Identify which cell holds the provided text, then report its (X, Y) central coordinate. 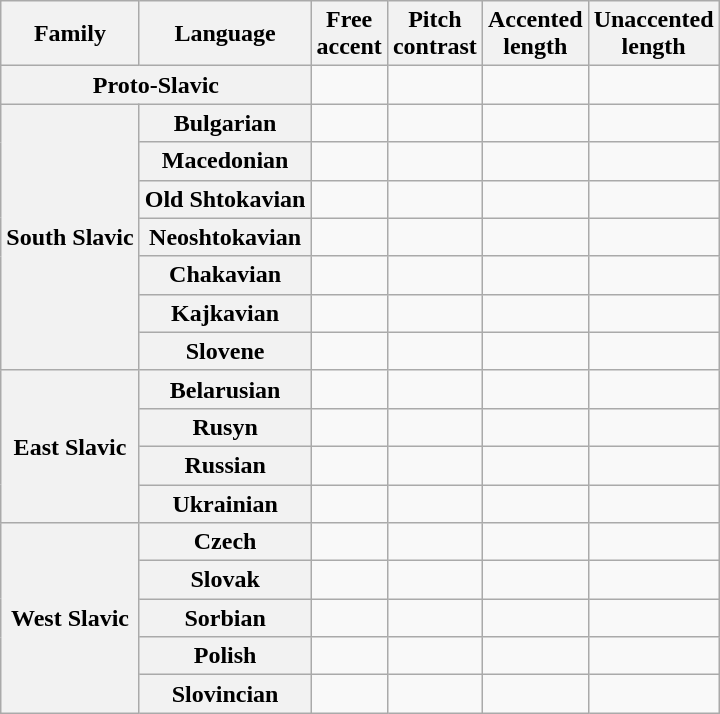
Sorbian (225, 618)
Freeaccent (349, 34)
Family (70, 34)
Polish (225, 656)
Ukrainian (225, 503)
Kajkavian (225, 313)
Slovene (225, 351)
Old Shtokavian (225, 199)
Russian (225, 465)
Slovak (225, 580)
Proto-Slavic (156, 85)
South Slavic (70, 237)
Chakavian (225, 275)
Belarusian (225, 389)
Neoshtokavian (225, 237)
Rusyn (225, 427)
West Slavic (70, 618)
Unaccentedlength (654, 34)
Language (225, 34)
Accentedlength (535, 34)
Bulgarian (225, 123)
Macedonian (225, 161)
Pitchcontrast (434, 34)
Slovincian (225, 694)
East Slavic (70, 446)
Czech (225, 542)
